Search for the cell housing the specified text and yield its [x, y] center coordinate. 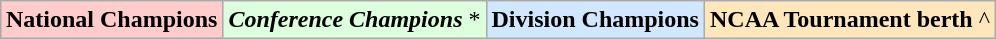
Conference Champions * [354, 20]
Division Champions [595, 20]
NCAA Tournament berth ^ [850, 20]
National Champions [111, 20]
